Find where the given text appears and provide that cell's center as [X, Y] coordinate. 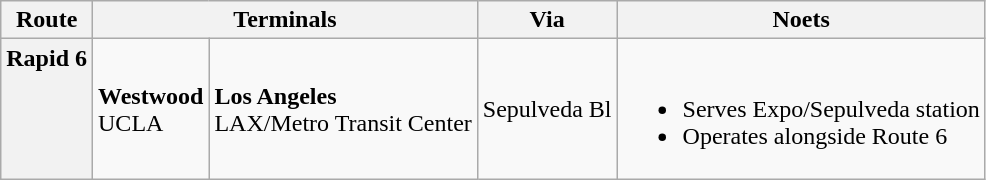
Los Angeles LAX/Metro Transit Center [343, 109]
Noets [801, 20]
Serves Expo/Sepulveda stationOperates alongside Route 6 [801, 109]
WestwoodUCLA [151, 109]
Route [47, 20]
Via [547, 20]
Sepulveda Bl [547, 109]
Rapid 6 [47, 109]
Terminals [286, 20]
